Determine the [x, y] coordinate at the center of the cell enclosing the given text.  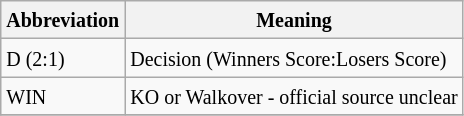
D (2:1) [63, 58]
Decision (Winners Score:Losers Score) [294, 58]
Meaning [294, 20]
Abbreviation [63, 20]
KO or Walkover - official source unclear [294, 96]
WIN [63, 96]
